Extract the [x, y] coordinate from the center of the cell holding the provided text.  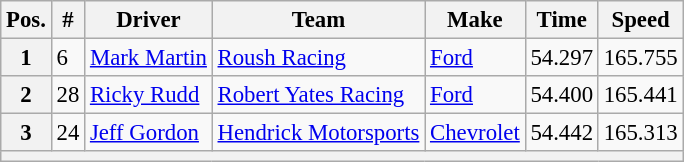
Mark Martin [149, 58]
Make [475, 20]
Ricky Rudd [149, 95]
Chevrolet [475, 133]
Hendrick Motorsports [318, 133]
1 [26, 58]
# [68, 20]
2 [26, 95]
165.755 [640, 58]
Time [562, 20]
54.297 [562, 58]
165.441 [640, 95]
24 [68, 133]
Jeff Gordon [149, 133]
Roush Racing [318, 58]
3 [26, 133]
Pos. [26, 20]
54.442 [562, 133]
6 [68, 58]
Robert Yates Racing [318, 95]
Team [318, 20]
54.400 [562, 95]
165.313 [640, 133]
Speed [640, 20]
Driver [149, 20]
28 [68, 95]
